Determine the (x, y) coordinate at the center of the cell enclosing the given text.  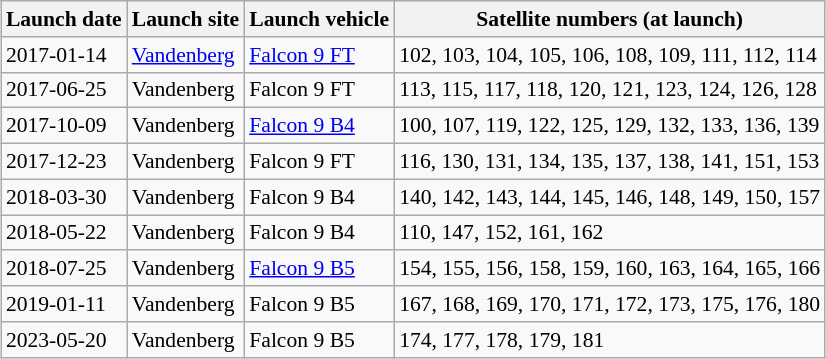
2018-05-22 (64, 232)
2018-07-25 (64, 268)
2017-01-14 (64, 54)
154, 155, 156, 158, 159, 160, 163, 164, 165, 166 (610, 268)
102, 103, 104, 105, 106, 108, 109, 111, 112, 114 (610, 54)
2018-03-30 (64, 197)
2023-05-20 (64, 339)
2017-10-09 (64, 126)
167, 168, 169, 170, 171, 172, 173, 175, 176, 180 (610, 304)
140, 142, 143, 144, 145, 146, 148, 149, 150, 157 (610, 197)
Launch vehicle (319, 19)
2017-06-25 (64, 90)
Launch site (186, 19)
Launch date (64, 19)
100, 107, 119, 122, 125, 129, 132, 133, 136, 139 (610, 126)
2019-01-11 (64, 304)
174, 177, 178, 179, 181 (610, 339)
110, 147, 152, 161, 162 (610, 232)
113, 115, 117, 118, 120, 121, 123, 124, 126, 128 (610, 90)
Satellite numbers (at launch) (610, 19)
2017-12-23 (64, 161)
116, 130, 131, 134, 135, 137, 138, 141, 151, 153 (610, 161)
